Search for the cell housing the specified text and yield its (X, Y) center coordinate. 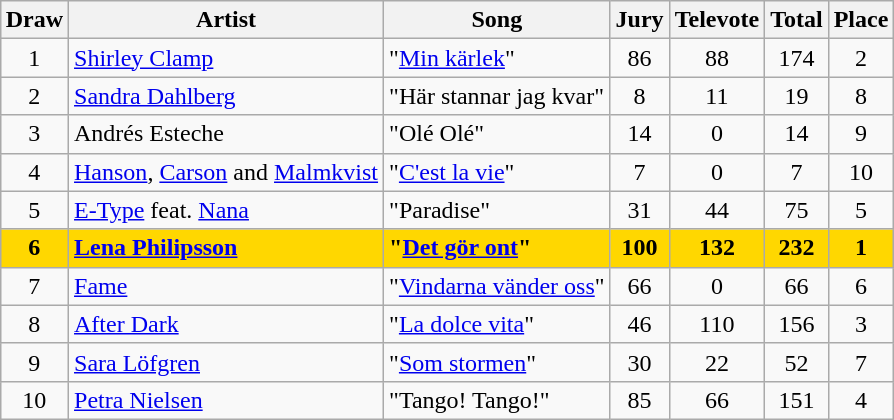
110 (716, 324)
Lena Philipsson (226, 248)
Andrés Esteche (226, 134)
Shirley Clamp (226, 58)
Televote (716, 20)
"La dolce vita" (497, 324)
151 (797, 400)
19 (797, 96)
132 (716, 248)
30 (640, 362)
"Olé Olé" (497, 134)
Fame (226, 286)
44 (716, 210)
Sandra Dahlberg (226, 96)
88 (716, 58)
52 (797, 362)
"Det gör ont" (497, 248)
174 (797, 58)
"Min kärlek" (497, 58)
Hanson, Carson and Malmkvist (226, 172)
Jury (640, 20)
156 (797, 324)
11 (716, 96)
"Tango! Tango!" (497, 400)
232 (797, 248)
"Vindarna vänder oss" (497, 286)
After Dark (226, 324)
Sara Löfgren (226, 362)
"Paradise" (497, 210)
"C'est la vie" (497, 172)
46 (640, 324)
Artist (226, 20)
"Här stannar jag kvar" (497, 96)
Petra Nielsen (226, 400)
22 (716, 362)
Total (797, 20)
86 (640, 58)
100 (640, 248)
E-Type feat. Nana (226, 210)
Song (497, 20)
Place (861, 20)
"Som stormen" (497, 362)
75 (797, 210)
Draw (34, 20)
85 (640, 400)
31 (640, 210)
